Capture the cell that displays the provided text and extract its [X, Y] central coordinate. 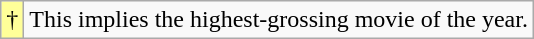
This implies the highest-grossing movie of the year. [279, 20]
† [12, 20]
